Scan for the cell matching the given text and deliver its [X, Y] coordinate at center. 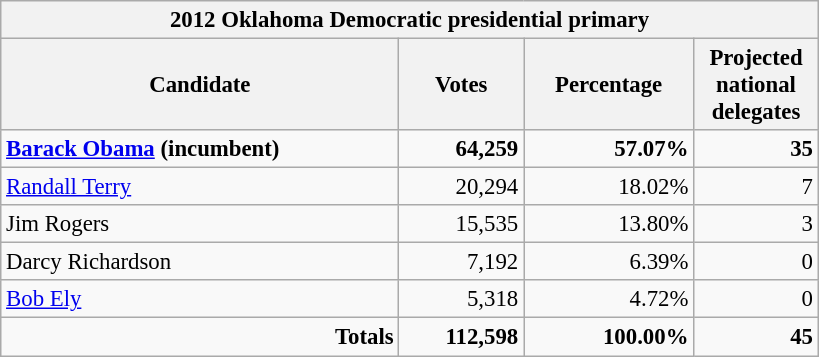
2012 Oklahoma Democratic presidential primary [410, 20]
112,598 [462, 337]
57.07% [609, 149]
18.02% [609, 187]
4.72% [609, 299]
35 [756, 149]
Votes [462, 85]
7,192 [462, 262]
Projected national delegates [756, 85]
Totals [200, 337]
45 [756, 337]
5,318 [462, 299]
20,294 [462, 187]
13.80% [609, 224]
Candidate [200, 85]
Bob Ely [200, 299]
64,259 [462, 149]
Jim Rogers [200, 224]
Randall Terry [200, 187]
15,535 [462, 224]
100.00% [609, 337]
7 [756, 187]
6.39% [609, 262]
3 [756, 224]
Percentage [609, 85]
Darcy Richardson [200, 262]
Barack Obama (incumbent) [200, 149]
